Output the (x, y) coordinate of the center of the cell containing the given text.  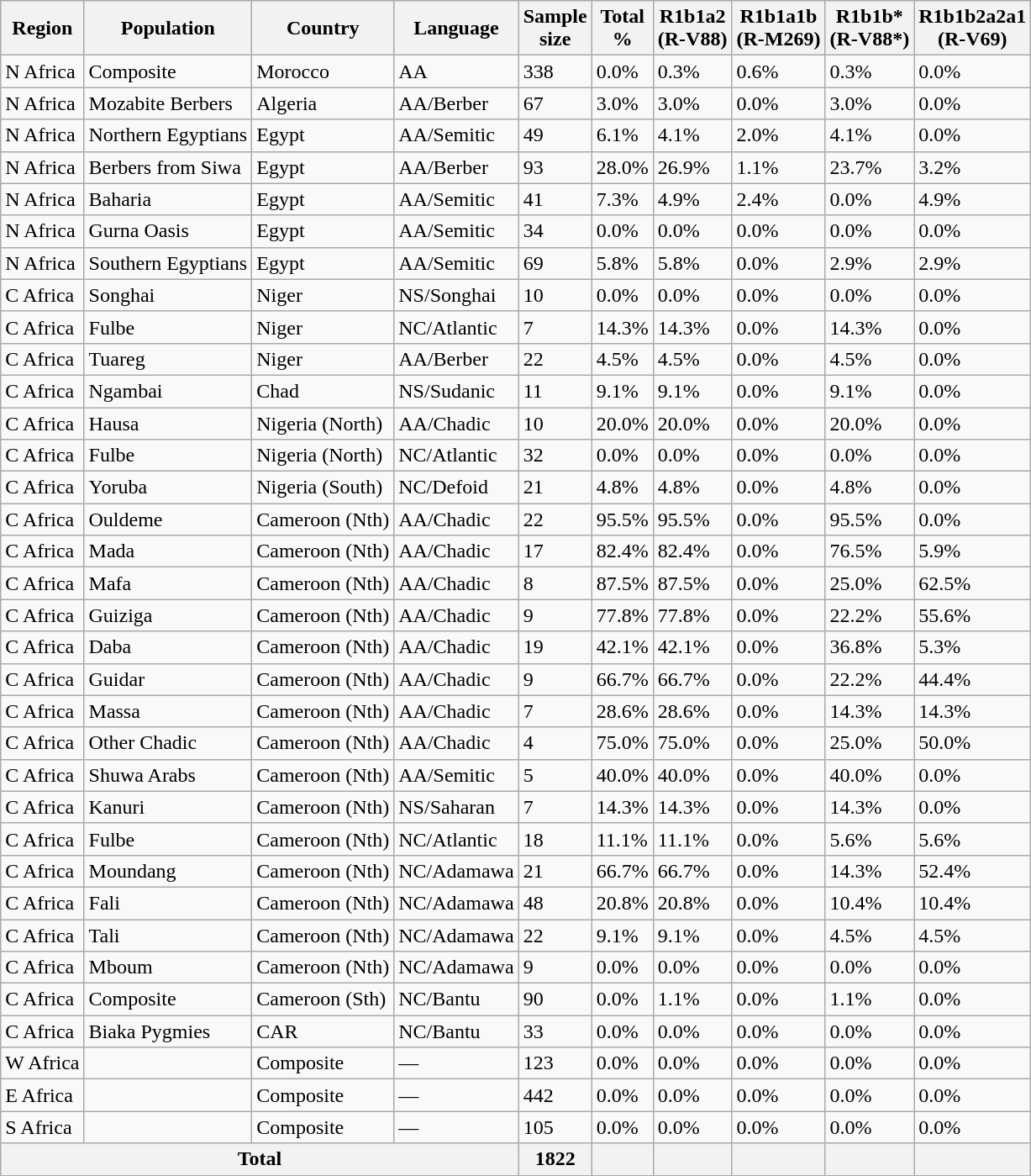
Southern Egyptians (168, 263)
Guiziga (168, 615)
52.4% (973, 871)
Tuareg (168, 359)
R1b1a1b(R-M269) (778, 29)
18 (555, 839)
Hausa (168, 423)
Language (456, 29)
6.1% (622, 135)
48 (555, 903)
69 (555, 263)
Mozabite Berbers (168, 103)
5.3% (973, 647)
NC/Defoid (456, 488)
7.3% (622, 199)
Fali (168, 903)
2.0% (778, 135)
4 (555, 743)
Shuwa Arabs (168, 775)
Region (42, 29)
5.9% (973, 551)
Total (260, 1159)
17 (555, 551)
Population (168, 29)
NS/Songhai (456, 295)
Cameroon (Sth) (323, 999)
50.0% (973, 743)
CAR (323, 1031)
2.4% (778, 199)
23.7% (870, 167)
Other Chadic (168, 743)
Berbers from Siwa (168, 167)
Yoruba (168, 488)
NS/Sudanic (456, 391)
Algeria (323, 103)
Ngambai (168, 391)
90 (555, 999)
33 (555, 1031)
W Africa (42, 1063)
76.5% (870, 551)
442 (555, 1095)
28.0% (622, 167)
Moundang (168, 871)
Kanuri (168, 807)
93 (555, 167)
11 (555, 391)
3.2% (973, 167)
32 (555, 456)
36.8% (870, 647)
55.6% (973, 615)
R1b1b*(R-V88*) (870, 29)
R1b1b2a2a1(R-V69) (973, 29)
Northern Egyptians (168, 135)
Daba (168, 647)
Gurna Oasis (168, 231)
NS/Saharan (456, 807)
44.4% (973, 679)
Chad (323, 391)
1822 (555, 1159)
8 (555, 583)
R1b1a2(R-V88) (692, 29)
5 (555, 775)
49 (555, 135)
67 (555, 103)
26.9% (692, 167)
Mafa (168, 583)
19 (555, 647)
Songhai (168, 295)
Country (323, 29)
Guidar (168, 679)
41 (555, 199)
Ouldeme (168, 519)
Morocco (323, 71)
34 (555, 231)
Mada (168, 551)
AA (456, 71)
Massa (168, 711)
Biaka Pygmies (168, 1031)
E Africa (42, 1095)
Samplesize (555, 29)
338 (555, 71)
105 (555, 1127)
123 (555, 1063)
62.5% (973, 583)
Baharia (168, 199)
S Africa (42, 1127)
Nigeria (South) (323, 488)
Mboum (168, 968)
0.6% (778, 71)
Tali (168, 936)
Total% (622, 29)
